Detect which cell encompasses the target text, then output its (x, y) center coordinate. 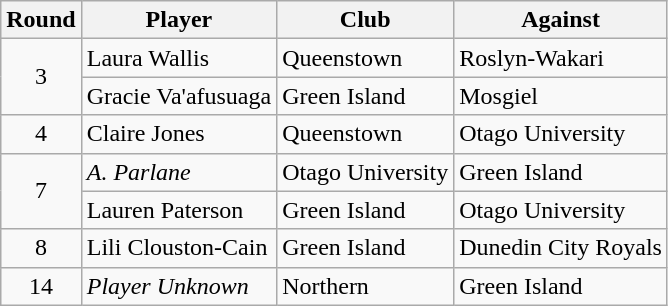
Round (41, 20)
4 (41, 134)
3 (41, 77)
Lauren Paterson (179, 210)
Player (179, 20)
Dunedin City Royals (561, 248)
A. Parlane (179, 172)
Gracie Va'afusuaga (179, 96)
Northern (366, 286)
Claire Jones (179, 134)
Against (561, 20)
8 (41, 248)
Mosgiel (561, 96)
Lili Clouston-Cain (179, 248)
14 (41, 286)
Roslyn-Wakari (561, 58)
Player Unknown (179, 286)
Club (366, 20)
Laura Wallis (179, 58)
7 (41, 191)
